Scan for the cell matching the given text and deliver its (x, y) coordinate at center. 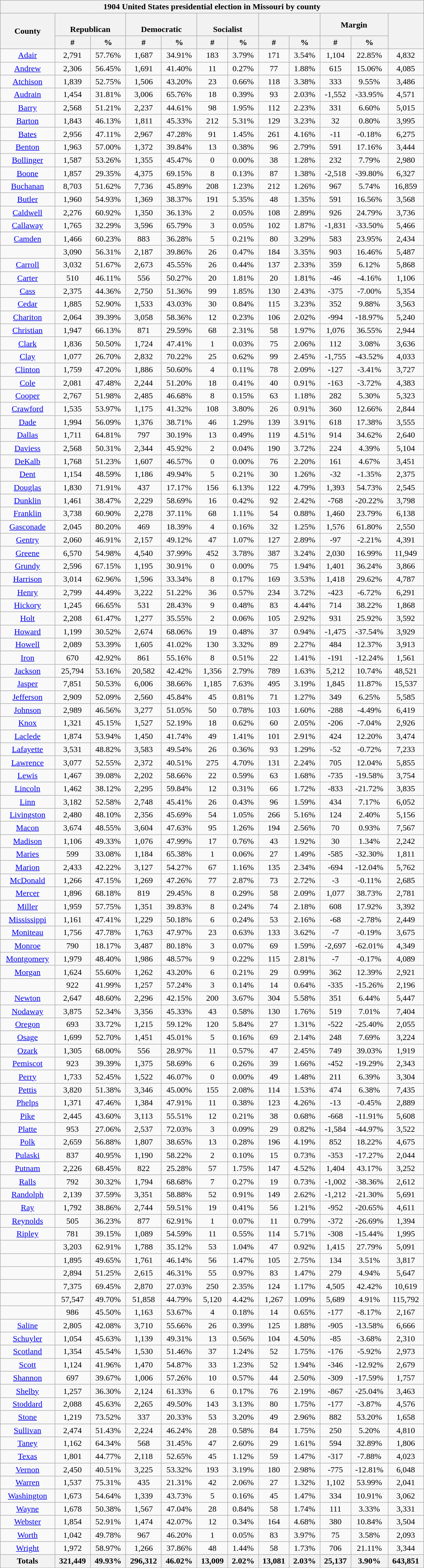
1,801 (72, 1457)
1,624 (72, 972)
Democratic (162, 25)
123 (274, 1103)
58.88% (179, 1194)
54.87% (179, 1365)
0.23% (243, 317)
0.82% (305, 1129)
48.10% (108, 815)
25 (213, 356)
1,454 (72, 95)
-0.17% (369, 959)
6.12% (369, 265)
5.58% (305, 998)
1.60% (305, 710)
2,550 (406, 527)
6.38% (369, 1090)
1,759 (72, 369)
3,835 (406, 788)
2,956 (72, 134)
819 (144, 893)
2,679 (406, 1365)
5,323 (406, 396)
2,242 (406, 841)
1.31% (305, 1024)
Knox (28, 723)
2,791 (72, 55)
3.38% (305, 82)
101 (274, 736)
4.39% (369, 448)
37.99% (179, 553)
1,896 (72, 893)
-13.58% (369, 1325)
10 (213, 1378)
2,044 (406, 1155)
208 (213, 186)
3,222 (144, 592)
52.91% (108, 1522)
55.51% (179, 1116)
42 (213, 1483)
52.65% (179, 1457)
Newton (28, 998)
-12.04% (369, 867)
38.86% (108, 1207)
65.76% (179, 95)
2,064 (72, 317)
3,563 (406, 304)
3,522 (406, 1129)
5.31% (243, 121)
2,055 (406, 1024)
-452 (336, 1064)
-52 (336, 749)
1,691 (144, 68)
2,081 (72, 383)
1,527 (144, 723)
1.85% (243, 291)
33.72% (108, 1024)
3,592 (406, 619)
-5.92% (369, 1352)
4.42% (243, 1299)
44.77% (108, 1457)
10.91% (369, 1496)
0.65% (305, 1312)
4,787 (406, 579)
1,124 (72, 1365)
Jasper (28, 684)
599 (72, 854)
6.44% (369, 998)
2,450 (72, 1470)
30.52% (108, 632)
6,138 (406, 514)
0.09% (243, 1129)
49.93% (108, 1561)
-17.27% (369, 1155)
Douglas (28, 487)
Chariton (28, 317)
3,006 (144, 95)
Washington (28, 1496)
531 (144, 605)
46.14% (179, 1260)
55.66% (179, 1325)
Clark (28, 343)
6,048 (406, 1470)
474 (336, 1090)
Platte (28, 1129)
2.18% (305, 906)
-522 (336, 1024)
27.79% (369, 1247)
-346 (336, 1365)
47.11% (108, 134)
Dade (28, 422)
3,331 (406, 1509)
4.52% (305, 1168)
1,678 (72, 1509)
-206 (336, 723)
67 (213, 867)
Shannon (28, 1378)
0.92% (305, 1247)
1,376 (144, 422)
3,203 (72, 1247)
50.50% (108, 343)
2.43% (305, 291)
-353 (336, 1155)
0.47% (243, 252)
3,736 (406, 213)
48.82% (108, 749)
44.79% (179, 1299)
30.91% (179, 566)
923 (72, 1064)
-7.00% (369, 291)
Cole (28, 383)
-46 (336, 278)
1,162 (72, 1443)
30.19% (179, 435)
15,537 (406, 684)
38.73% (369, 893)
-4.49% (369, 710)
0.14% (243, 985)
72.03% (179, 1129)
2.20% (305, 461)
5,868 (406, 265)
-21.72% (369, 788)
0.81% (243, 697)
1.97% (305, 330)
County (28, 31)
78 (274, 369)
4.51% (305, 435)
45.15% (108, 723)
2,944 (406, 330)
1,245 (72, 605)
-18.97% (369, 317)
1,506 (144, 82)
33.34% (179, 579)
1.25% (305, 527)
1,699 (72, 1038)
1,355 (144, 160)
2,449 (406, 920)
Webster (28, 1522)
5.74% (369, 186)
46.13% (108, 121)
6,291 (406, 592)
4,505 (336, 1286)
452 (213, 553)
2,372 (144, 762)
-0.11% (369, 880)
-15.26% (369, 985)
615 (336, 68)
52.75% (108, 82)
47.97% (179, 933)
387 (274, 553)
1,195 (144, 566)
2,224 (144, 1430)
1,474 (144, 1522)
2,089 (72, 645)
2,060 (72, 540)
25,137 (336, 1561)
3,727 (406, 369)
-62.01% (369, 946)
-37.54% (369, 632)
0.29% (243, 893)
Adair (28, 55)
49.50% (179, 1404)
-38.36% (369, 1181)
42.92% (108, 658)
2.72% (305, 880)
190 (274, 448)
119 (274, 435)
2,640 (406, 435)
2,226 (72, 1168)
118 (274, 82)
18.22% (369, 1142)
2,045 (72, 527)
42.08% (108, 1325)
Howell (28, 645)
46.24% (179, 1430)
1.18% (305, 396)
50.18% (179, 920)
-994 (336, 317)
2,799 (72, 592)
36.30% (108, 1391)
134 (336, 1260)
-6.72% (369, 592)
1,321 (72, 723)
1,711 (72, 435)
38.47% (108, 501)
822 (144, 1168)
Henry (28, 592)
48.55% (108, 828)
608 (336, 906)
137 (274, 265)
790 (72, 946)
3.91% (305, 422)
3,077 (72, 762)
1,351 (144, 906)
42.15% (179, 998)
4,349 (406, 946)
5,354 (406, 291)
80.18% (179, 946)
73 (274, 880)
1.76% (305, 1011)
304 (274, 998)
2,296 (144, 998)
33.08% (108, 854)
25.28% (179, 1168)
5.84% (243, 1024)
57.76% (108, 55)
McDonald (28, 880)
1,963 (72, 147)
1.72% (305, 788)
-3.41% (369, 369)
18.17% (108, 946)
351 (336, 998)
1,401 (336, 566)
2.50% (305, 1378)
50.27% (179, 278)
-694 (336, 867)
4,375 (144, 173)
6.25% (369, 697)
0.79% (305, 1221)
68.68% (179, 1181)
0.68% (305, 1116)
3,710 (144, 1325)
279 (336, 1273)
104 (274, 1339)
41.74% (179, 736)
39.83% (179, 906)
25,794 (72, 671)
2.62% (305, 1194)
-2,697 (336, 946)
1,986 (144, 959)
12.37% (369, 645)
Daviess (28, 448)
2,434 (406, 239)
6,327 (406, 173)
1.68% (305, 775)
57,547 (72, 1299)
Franklin (28, 514)
-26.69% (369, 1221)
-163 (336, 383)
Morgan (28, 972)
Wright (28, 1548)
Marion (28, 867)
Linn (28, 802)
Scott (28, 1365)
29.45% (179, 893)
0.76% (243, 841)
1.34% (369, 841)
2,674 (144, 632)
1,567 (144, 1509)
-309 (336, 1378)
Pettis (28, 1090)
266 (274, 815)
57.26% (179, 1378)
34.62% (369, 435)
5.16% (305, 815)
15.06% (369, 68)
30.32% (108, 1181)
1.92% (305, 841)
5,212 (336, 671)
953 (72, 1129)
-39.80% (369, 173)
17.16% (369, 147)
5,855 (406, 762)
-32.30% (369, 854)
-775 (336, 1470)
1,839 (72, 82)
4.26% (305, 1103)
39.84% (179, 147)
697 (72, 1378)
36.28% (179, 239)
-176 (336, 1352)
337 (144, 1417)
2.40% (369, 815)
1,587 (72, 160)
749 (336, 1051)
334 (336, 1496)
129 (274, 121)
2,278 (144, 514)
46.56% (108, 710)
2,973 (406, 1352)
2.87% (243, 880)
Republican (90, 25)
53.16% (108, 671)
2,276 (72, 213)
3,995 (406, 121)
55.16% (179, 658)
224 (336, 448)
3,451 (406, 461)
3,182 (72, 802)
0.93% (369, 828)
1,972 (72, 1548)
133 (274, 933)
Phelps (28, 1103)
3,127 (144, 867)
1,394 (406, 1221)
349 (336, 697)
1.74% (305, 1509)
6.39% (369, 1077)
1,371 (72, 1103)
-12.24% (369, 658)
-1,755 (336, 356)
0.49% (243, 435)
693 (72, 1024)
200 (213, 998)
-585 (336, 854)
0.03% (243, 343)
-1,475 (336, 632)
1,868 (406, 605)
Crawford (28, 409)
Stone (28, 1417)
Texas (28, 1457)
1.66% (305, 1064)
2,344 (144, 448)
1,356 (213, 671)
16.56% (369, 200)
33 (213, 1365)
41.32% (179, 409)
1,175 (144, 409)
1,163 (144, 1312)
1,522 (144, 1077)
15 (274, 1155)
2.19% (305, 1391)
1,761 (144, 1260)
20,582 (144, 671)
Barton (28, 121)
Dallas (28, 435)
5,762 (406, 867)
-317 (336, 1457)
43.03% (179, 304)
57 (213, 1168)
2.27% (305, 645)
7,375 (72, 1286)
57.00% (108, 147)
2,030 (336, 553)
1,461 (72, 501)
1,756 (72, 933)
1,190 (144, 1155)
58.97% (108, 1548)
1,535 (72, 409)
1,979 (72, 959)
39.67% (108, 1378)
34.91% (179, 55)
1,467 (72, 775)
7.63% (243, 684)
Worth (28, 1535)
Sullivan (28, 1430)
871 (144, 330)
58.22% (179, 1155)
38.65% (179, 1142)
66.65% (108, 605)
45.69% (179, 815)
45.92% (179, 448)
986 (72, 1312)
2,474 (72, 1430)
1,605 (144, 645)
-0.72% (369, 749)
1,763 (144, 933)
68.00% (108, 1051)
44 (274, 1378)
2,356 (144, 815)
3,252 (406, 1168)
3,531 (72, 749)
6,666 (406, 1325)
333 (336, 82)
45.55% (179, 265)
-15.44% (369, 1234)
41.02% (179, 645)
797 (144, 435)
2,485 (144, 396)
437 (144, 487)
193 (213, 1470)
2,596 (72, 566)
67.15% (108, 566)
1,262 (144, 972)
3.90% (369, 1561)
65.38% (179, 854)
53.20% (369, 1417)
9.55% (369, 82)
60.23% (108, 239)
Iron (28, 658)
48.59% (108, 474)
Perry (28, 1077)
1,375 (144, 1064)
58.36% (179, 317)
5,104 (406, 448)
0.04% (243, 448)
51.22% (179, 592)
194 (274, 828)
139 (274, 422)
Warren (28, 1483)
1,537 (72, 1483)
Hickory (28, 605)
4,540 (144, 553)
2.91% (305, 736)
-288 (336, 710)
5,091 (406, 1247)
4,675 (406, 1142)
3.20% (243, 1417)
7,233 (406, 749)
7.79% (369, 160)
2,748 (144, 802)
45.89% (179, 186)
1,885 (72, 304)
46.20% (179, 1535)
0.66% (243, 82)
4.67% (369, 461)
1,533 (144, 304)
424 (336, 736)
2,685 (406, 880)
Gentry (28, 540)
495 (274, 684)
115,792 (406, 1299)
2,343 (406, 1064)
706 (336, 1548)
-375 (336, 291)
16,859 (406, 186)
-11 (336, 134)
4.50% (305, 1339)
91 (213, 134)
3,913 (406, 645)
Taney (28, 1443)
6.13% (243, 487)
17 (213, 841)
1,161 (72, 920)
1,757 (406, 1378)
111 (336, 1509)
0.80% (369, 121)
3,675 (406, 933)
5,608 (406, 1116)
-952 (336, 1207)
59 (274, 1457)
1,768 (72, 461)
Shelby (28, 1391)
1,184 (144, 854)
131 (274, 762)
1.48% (305, 1077)
4.94% (369, 1273)
618 (336, 422)
122 (274, 487)
53.67% (179, 1312)
Lawrence (28, 762)
2.31% (243, 330)
7,736 (144, 186)
46.91% (108, 540)
39.86% (179, 252)
Clinton (28, 369)
2.75% (305, 1260)
2,560 (144, 697)
1.24% (243, 1352)
0.51% (243, 658)
1,857 (72, 173)
1,199 (72, 632)
1.95% (243, 108)
5,647 (406, 1273)
Audrain (28, 95)
6,419 (406, 710)
Mississippi (28, 920)
Christian (28, 330)
53.32% (179, 1470)
3,583 (144, 749)
23.95% (369, 239)
69.45% (108, 1286)
1.27% (305, 697)
54.98% (108, 553)
52.45% (108, 1077)
Bates (28, 134)
1,372 (144, 147)
24.79% (369, 213)
Clay (28, 356)
1,460 (336, 514)
Livingston (28, 815)
38.37% (179, 200)
Butler (28, 200)
38.71% (179, 422)
4,810 (406, 1430)
2,889 (406, 1103)
1.73% (305, 1548)
0.31% (243, 788)
Camden (28, 239)
931 (336, 619)
25.92% (369, 619)
1,393 (336, 487)
47.78% (108, 933)
1,806 (406, 1443)
926 (336, 213)
5.35% (243, 200)
3,463 (406, 1391)
45.41% (179, 802)
Totals (28, 1561)
0.28% (243, 1142)
-191 (336, 658)
1,854 (72, 1522)
48,521 (406, 671)
57.24% (179, 985)
29.62% (369, 579)
0.64% (305, 985)
1904 United States presidential election in Missouri by county (212, 7)
41.96% (108, 1365)
-85 (336, 1339)
922 (72, 985)
362 (336, 972)
-20.65% (369, 1207)
Andrew (28, 68)
877 (144, 1221)
3,224 (406, 1038)
2.35% (243, 1286)
1.17% (305, 1286)
2,295 (144, 788)
3.97% (305, 1535)
4.19% (305, 1142)
7.01% (369, 1011)
-3.87% (369, 1404)
1,267 (274, 1299)
Randolph (28, 1194)
670 (72, 658)
2,306 (72, 68)
1,229 (144, 920)
52.55% (108, 762)
2,157 (144, 540)
5,691 (406, 1194)
Ray (28, 1207)
Lincoln (28, 788)
38.12% (108, 788)
261 (274, 134)
7,851 (72, 684)
3,504 (406, 1522)
61.33% (179, 1391)
2,208 (72, 619)
75.31% (108, 1483)
2.14% (305, 1038)
2,909 (72, 697)
2.34% (305, 867)
3,604 (144, 828)
903 (336, 252)
1,186 (144, 474)
2,612 (406, 1181)
Osage (28, 1038)
44.49% (108, 592)
211 (336, 1077)
171 (274, 55)
45.47% (179, 160)
45.84% (179, 697)
39 (274, 1064)
-768 (336, 501)
2,139 (72, 1194)
Maries (28, 854)
Dunklin (28, 501)
3,444 (406, 147)
69.15% (179, 173)
1,104 (336, 55)
37.11% (179, 514)
1,350 (144, 213)
3,474 (406, 736)
-0.45% (369, 1103)
92 (274, 501)
27.03% (179, 1286)
38.66% (179, 684)
5,447 (406, 998)
5.71% (305, 1234)
29.35% (108, 173)
60.90% (108, 514)
7 (213, 1181)
2,647 (72, 998)
0.88% (305, 514)
7.17% (369, 802)
Montgomery (28, 959)
505 (72, 1221)
-11.91% (369, 1116)
59.84% (179, 788)
3,817 (406, 1260)
58.66% (179, 775)
16 (213, 501)
62.96% (108, 579)
1,724 (144, 343)
1.04% (243, 1247)
435 (144, 1483)
3,866 (406, 566)
2,480 (72, 815)
8,703 (72, 186)
2.42% (305, 501)
-21.30% (369, 1194)
Cedar (28, 304)
5,585 (406, 697)
2,781 (406, 893)
49.33% (108, 841)
3.32% (243, 645)
3,674 (72, 828)
Dent (28, 474)
2,088 (72, 1404)
4,023 (406, 1457)
4,576 (406, 1404)
Mercer (28, 893)
1,139 (144, 1339)
1,886 (144, 369)
Madison (28, 841)
1,960 (72, 200)
3,090 (72, 252)
2,310 (406, 1339)
Scotland (28, 1352)
3,356 (144, 1011)
2,805 (72, 1325)
53.39% (108, 645)
102 (274, 226)
643,851 (406, 1561)
48.57% (179, 959)
2,537 (144, 1129)
49.70% (108, 1299)
2.16% (305, 920)
Pemiscot (28, 1064)
0.15% (243, 396)
183 (213, 55)
1.11% (243, 514)
1,470 (144, 1365)
45.01% (179, 1038)
60.92% (108, 213)
50 (213, 710)
-127 (336, 369)
52.90% (108, 304)
53.26% (108, 160)
3,555 (406, 422)
61.47% (108, 619)
143 (213, 1404)
3,487 (144, 946)
3.51% (369, 1260)
1,807 (144, 1142)
0.94% (305, 632)
837 (72, 1155)
1,919 (406, 1051)
120 (213, 1024)
53.99% (369, 1483)
49.94% (179, 474)
3.58% (369, 1535)
232 (336, 160)
2,750 (144, 291)
2.23% (305, 108)
-335 (336, 985)
49.31% (179, 1339)
1.87% (305, 226)
3.33% (369, 1509)
1,339 (144, 1496)
21.11% (369, 1548)
31.45% (179, 1443)
-68 (336, 920)
4,832 (406, 55)
3,058 (144, 317)
47.04% (179, 1509)
583 (336, 239)
6,006 (144, 684)
1,794 (144, 1181)
3,346 (144, 1090)
3,225 (144, 1470)
50.53% (108, 684)
47.28% (179, 134)
45.54% (108, 1352)
51.25% (108, 1273)
3,014 (72, 579)
4,611 (406, 1207)
45.50% (108, 1312)
883 (144, 239)
Polk (28, 1142)
484 (336, 645)
12.39% (369, 972)
17.92% (369, 906)
17.17% (179, 487)
65.79% (179, 226)
47.20% (108, 369)
-25.40% (369, 1024)
2.96% (305, 1417)
12.04% (369, 762)
47.48% (108, 383)
-25.04% (369, 1391)
0.78% (243, 710)
60 (274, 723)
4,033 (406, 356)
125 (274, 1325)
56.31% (108, 252)
47.15% (108, 880)
Holt (28, 619)
53.97% (108, 409)
1,658 (406, 1417)
Putnam (28, 1168)
28.43% (179, 605)
-668 (336, 1116)
70 (336, 828)
2.81% (305, 959)
51.62% (108, 186)
Nodaway (28, 1011)
66.13% (108, 330)
0.11% (243, 369)
68.06% (179, 632)
4.70% (243, 762)
1,369 (144, 200)
0.43% (243, 802)
3.53% (305, 579)
Johnson (28, 710)
0.55% (243, 1234)
54.93% (108, 200)
861 (144, 658)
64.34% (108, 1443)
360 (336, 409)
47.99% (179, 841)
-308 (336, 1234)
1,354 (72, 1352)
Pulaski (28, 1155)
1,450 (144, 736)
52.70% (108, 1038)
1,845 (336, 684)
3.35% (305, 252)
Oregon (28, 1024)
1.21% (305, 1207)
41.40% (179, 68)
3,277 (144, 710)
135 (274, 867)
46.57% (179, 461)
3,738 (72, 514)
2.60% (243, 1443)
-3.72% (369, 383)
2,265 (144, 1404)
-19.58% (369, 775)
789 (274, 671)
-423 (336, 592)
1,305 (72, 1051)
510 (72, 278)
-8.17% (369, 1312)
1,687 (144, 55)
11.87% (369, 684)
46.07% (179, 1077)
2,659 (72, 1142)
54.27% (179, 867)
Carroll (28, 265)
1,995 (406, 1234)
380 (336, 1522)
3,875 (72, 1011)
Macon (28, 828)
2,433 (72, 867)
44.36% (108, 291)
Reynolds (28, 1221)
1,530 (144, 1352)
2,673 (144, 265)
282 (336, 396)
68.18% (108, 893)
52.19% (179, 723)
Schuyler (28, 1339)
54.59% (179, 1234)
2,124 (144, 1391)
6,052 (406, 802)
2,767 (72, 396)
0.59% (243, 775)
74 (274, 906)
-44.97% (369, 1129)
Socialist (228, 25)
4.44% (305, 605)
3.08% (369, 343)
1,792 (72, 1207)
Cass (28, 291)
149 (274, 1194)
1,788 (144, 1247)
6.60% (369, 108)
2,093 (406, 1535)
-12.92% (369, 1365)
Carter (28, 278)
59.12% (179, 1024)
1.61% (305, 1443)
164 (274, 1522)
13,081 (274, 1561)
852 (336, 1142)
28.97% (179, 1051)
Benton (28, 147)
5,120 (213, 1299)
184 (274, 252)
16.99% (369, 553)
0.22% (243, 959)
51.98% (108, 396)
32.89% (369, 1443)
Gasconade (28, 527)
-32 (336, 474)
-3.68% (369, 1339)
1,765 (72, 226)
71.91% (108, 487)
2,615 (144, 1273)
0.99% (305, 972)
Ralls (28, 1181)
55.60% (108, 972)
54.73% (369, 487)
1,154 (72, 474)
-1,552 (336, 95)
Lewis (28, 775)
4.16% (305, 134)
1,418 (336, 579)
5,015 (406, 108)
21.31% (179, 1483)
51.38% (108, 1090)
-0.19% (369, 933)
61.80% (369, 527)
5.20% (369, 1430)
-867 (336, 1391)
196 (274, 1142)
DeKalb (28, 461)
49.78% (108, 1535)
54.64% (108, 1496)
46.68% (179, 396)
Miller (28, 906)
1.38% (305, 173)
0.36% (243, 749)
29.59% (179, 330)
80.20% (108, 527)
41.99% (108, 985)
1,959 (72, 906)
Atchison (28, 82)
51.46% (179, 1352)
-7.04% (369, 723)
59.51% (179, 1207)
5,689 (336, 1299)
2,237 (144, 108)
-3 (336, 880)
-1,831 (336, 226)
53.94% (108, 736)
1,561 (406, 658)
Monroe (28, 946)
Ozark (28, 1051)
-1.35% (369, 474)
-833 (336, 788)
1,462 (72, 788)
2,545 (406, 487)
48.40% (108, 959)
51.67% (108, 265)
0.44% (243, 265)
2,967 (144, 134)
7,404 (406, 1011)
147 (274, 1168)
0.56% (243, 1339)
1,466 (72, 239)
2.08% (243, 1090)
3.67% (243, 998)
68.45% (108, 1168)
5.30% (369, 396)
Pike (28, 1116)
10,619 (406, 1286)
4,391 (406, 540)
71 (274, 697)
3,798 (406, 501)
47.46% (108, 1103)
7.69% (369, 1038)
1.63% (305, 671)
469 (144, 527)
Barry (28, 108)
4.68% (305, 1522)
64.81% (108, 435)
43.73% (179, 1496)
4,571 (406, 95)
-1,584 (336, 1129)
Laclede (28, 736)
22.85% (369, 55)
35.55% (179, 619)
2.92% (305, 619)
1.44% (243, 1548)
47.26% (179, 880)
49.54% (179, 749)
2,187 (144, 252)
Stoddard (28, 1404)
Caldwell (28, 213)
16.46% (369, 252)
50.31% (108, 448)
4,085 (406, 68)
3.54% (305, 55)
50.38% (108, 1509)
51,858 (144, 1299)
23.79% (369, 514)
37.86% (179, 1548)
37.59% (108, 1194)
3,351 (144, 1194)
56.45% (108, 68)
882 (336, 1417)
Harrison (28, 579)
49.12% (179, 540)
51.43% (108, 1430)
73.52% (108, 1417)
106 (274, 317)
1,215 (144, 1024)
20.33% (179, 1417)
47.63% (179, 828)
44.61% (179, 108)
Vernon (28, 1470)
Callaway (28, 226)
36 (213, 592)
2,041 (406, 1483)
12.20% (369, 736)
-7.88% (369, 1457)
3,568 (406, 200)
2,921 (406, 972)
-19.29% (369, 1064)
2.05% (305, 723)
3.80% (243, 409)
2,744 (144, 1207)
-33.50% (369, 226)
127 (274, 540)
3,596 (144, 226)
331 (336, 108)
-372 (336, 1221)
1,451 (144, 1038)
1,874 (72, 736)
781 (72, 1234)
98 (213, 108)
1,607 (144, 461)
155 (213, 1090)
4.91% (369, 1299)
9.88% (369, 304)
-2,518 (336, 173)
95 (213, 828)
4.79% (305, 487)
0.34% (243, 1522)
3.79% (243, 55)
1,269 (144, 880)
1,185 (213, 684)
169 (274, 579)
3.29% (305, 239)
Margin (354, 25)
36.24% (369, 566)
52.09% (108, 697)
1,596 (144, 579)
1.07% (243, 540)
2,894 (72, 1273)
43.17% (369, 1168)
1.45% (243, 134)
7,435 (406, 1090)
3,636 (406, 343)
191 (213, 200)
51.05% (179, 710)
6,570 (72, 553)
1,089 (144, 1234)
3,062 (406, 1496)
1,947 (72, 330)
0.10% (243, 1155)
2,118 (144, 1457)
27.06% (108, 1129)
3.13% (243, 1404)
594 (336, 1443)
51.36% (179, 291)
321,449 (72, 1561)
Howard (28, 632)
Boone (28, 173)
-905 (336, 1325)
705 (336, 762)
-43.52% (369, 356)
18.39% (179, 527)
1,219 (72, 1417)
66 (274, 788)
Greene (28, 553)
1,836 (72, 343)
1.05% (243, 815)
1.12% (243, 1457)
568 (144, 1443)
2,244 (144, 383)
45.00% (179, 1090)
2,844 (406, 409)
3.62% (305, 933)
36.23% (108, 1221)
11,949 (406, 553)
0.18% (243, 1312)
3,392 (406, 906)
36.13% (179, 213)
Jackson (28, 671)
3,754 (406, 775)
2,832 (144, 356)
48.60% (108, 998)
4,089 (406, 959)
2,989 (72, 710)
1,042 (72, 1535)
3,486 (406, 82)
3.24% (305, 553)
40.95% (108, 1155)
248 (336, 1038)
914 (336, 435)
70.22% (179, 356)
275 (213, 762)
0.13% (243, 173)
31.81% (108, 95)
7,567 (406, 828)
1,576 (336, 527)
359 (336, 265)
46.02% (179, 1561)
1.49% (305, 854)
Wayne (28, 1509)
Grundy (28, 566)
55 (213, 1273)
1.16% (243, 867)
Jefferson (28, 697)
2,870 (144, 1286)
42.07% (179, 1522)
1,277 (144, 619)
50.60% (179, 369)
1.28% (305, 160)
5,156 (406, 815)
46 (213, 422)
2.33% (305, 265)
0.63% (243, 933)
792 (72, 1181)
2,926 (406, 723)
-20.22% (369, 501)
1,054 (72, 1339)
5,487 (406, 252)
103 (274, 710)
Lafayette (28, 749)
-1,212 (336, 1194)
1,673 (72, 1496)
-13 (336, 1103)
2,229 (144, 501)
46.31% (179, 1273)
42.22% (108, 867)
1.35% (305, 200)
1,384 (144, 1103)
296,312 (144, 1561)
Cooper (28, 396)
1.53% (305, 1090)
87 (274, 173)
6,275 (406, 134)
3,032 (72, 265)
3,820 (72, 1090)
-97 (336, 540)
Buchanan (28, 186)
Saline (28, 1325)
3,304 (406, 1077)
5,240 (406, 317)
0.26% (243, 1064)
156 (213, 487)
1,415 (336, 1247)
10.74% (369, 671)
1.09% (305, 1299)
1,895 (72, 1260)
12.66% (369, 409)
2,202 (144, 775)
1,843 (72, 121)
1,733 (72, 1077)
47.91% (179, 1103)
52.58% (108, 802)
3.78% (243, 553)
3,344 (406, 1548)
52.34% (108, 1011)
39.03% (369, 1051)
1,006 (144, 1378)
39.08% (108, 775)
39.15% (108, 1234)
10.84% (369, 1522)
84 (274, 1430)
161 (336, 461)
-33.95% (369, 95)
-0.18% (369, 134)
57.75% (108, 906)
Moniteau (28, 933)
0.42% (243, 501)
43.60% (108, 1116)
434 (336, 802)
35.12% (179, 1247)
-735 (336, 775)
-17.59% (369, 1378)
0.97% (243, 1273)
89 (274, 645)
1,102 (336, 1483)
1,404 (336, 1168)
Ripley (28, 1234)
51.20% (179, 383)
5,466 (406, 226)
26.70% (108, 356)
36.55% (369, 330)
2.56% (305, 828)
234 (274, 592)
3,113 (144, 1116)
519 (336, 1011)
714 (336, 605)
352 (336, 304)
180 (274, 1470)
2,445 (72, 1116)
51.23% (108, 461)
49.65% (108, 1260)
32.29% (108, 226)
-4.16% (369, 278)
2,167 (406, 1312)
2,196 (406, 985)
56.09% (108, 422)
-2.21% (369, 540)
38.22% (369, 605)
2.24% (305, 762)
1.32% (305, 1483)
13,009 (213, 1561)
40 (274, 383)
2,980 (406, 160)
51.21% (108, 108)
-2.78% (369, 920)
46.11% (108, 278)
4,383 (406, 383)
Bollinger (28, 160)
56.88% (108, 1142)
-12.81% (369, 1470)
2.98% (305, 1470)
17.38% (369, 422)
1,830 (72, 487)
-1,002 (336, 1181)
3,929 (406, 632)
1,994 (72, 422)
